Extract the (x, y) coordinate from the center of the cell holding the provided text.  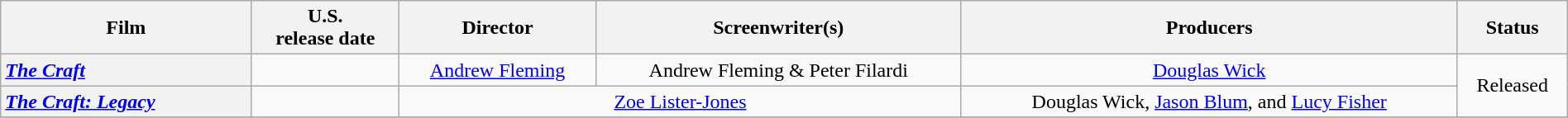
The Craft: Legacy (126, 101)
Status (1512, 28)
Andrew Fleming & Peter Filardi (778, 70)
The Craft (126, 70)
Screenwriter(s) (778, 28)
Film (126, 28)
Zoe Lister-Jones (681, 101)
U.S. release date (326, 28)
Douglas Wick (1209, 70)
Douglas Wick, Jason Blum, and Lucy Fisher (1209, 101)
Director (498, 28)
Andrew Fleming (498, 70)
Producers (1209, 28)
Released (1512, 86)
